Return the (x, y) coordinate for the center point of the cell that contains the specified text.  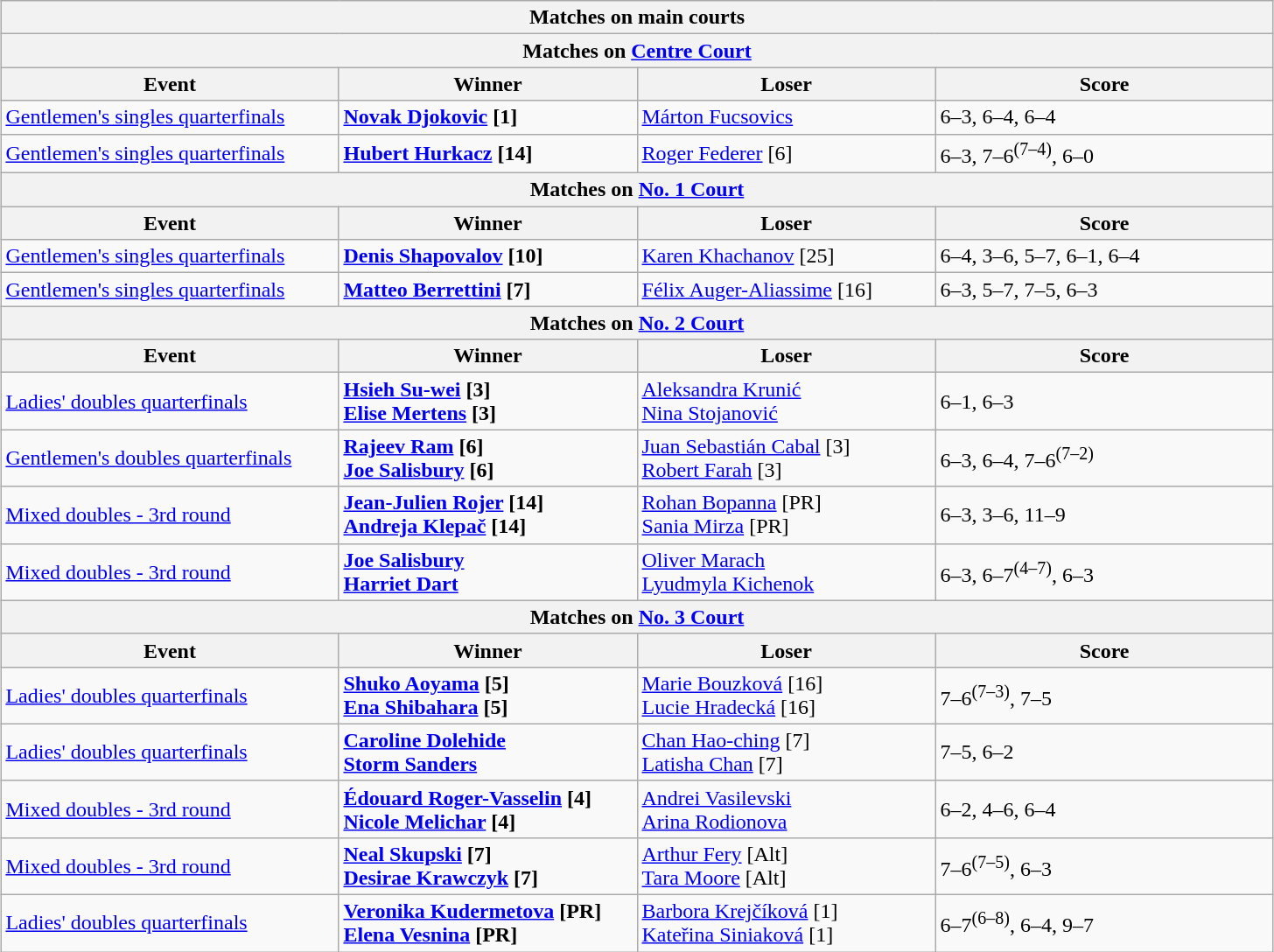
Arthur Fery [Alt] Tara Moore [Alt] (786, 866)
Joe Salisbury Harriet Dart (488, 572)
Gentlemen's doubles quarterfinals (170, 458)
6–3, 5–7, 7–5, 6–3 (1104, 290)
Félix Auger-Aliassime [16] (786, 290)
Veronika Kudermetova [PR] Elena Vesnina [PR] (488, 924)
6–2, 4–6, 6–4 (1104, 808)
Denis Shapovalov [10] (488, 256)
Matches on Centre Court (637, 51)
Barbora Krejčíková [1] Kateřina Siniaková [1] (786, 924)
Neal Skupski [7] Desirae Krawczyk [7] (488, 866)
Márton Fucsovics (786, 117)
6–3, 6–7(4–7), 6–3 (1104, 572)
6–7(6–8), 6–4, 9–7 (1104, 924)
6–1, 6–3 (1104, 401)
7–6(7–5), 6–3 (1104, 866)
Aleksandra Krunić Nina Stojanović (786, 401)
6–3, 6–4, 6–4 (1104, 117)
Chan Hao-ching [7] Latisha Chan [7] (786, 752)
Karen Khachanov [25] (786, 256)
Matches on No. 1 Court (637, 190)
Matteo Berrettini [7] (488, 290)
Hsieh Su-wei [3] Elise Mertens [3] (488, 401)
Édouard Roger-Vasselin [4] Nicole Melichar [4] (488, 808)
Shuko Aoyama [5] Ena Shibahara [5] (488, 695)
Caroline Dolehide Storm Sanders (488, 752)
Novak Djokovic [1] (488, 117)
Marie Bouzková [16] Lucie Hradecká [16] (786, 695)
7–5, 6–2 (1104, 752)
Matches on No. 2 Court (637, 323)
Matches on main courts (637, 17)
6–3, 6–4, 7–6(7–2) (1104, 458)
Hubert Hurkacz [14] (488, 154)
Roger Federer [6] (786, 154)
Jean-Julien Rojer [14] Andreja Klepač [14] (488, 514)
Rajeev Ram [6] Joe Salisbury [6] (488, 458)
Juan Sebastián Cabal [3] Robert Farah [3] (786, 458)
Rohan Bopanna [PR] Sania Mirza [PR] (786, 514)
6–3, 7–6(7–4), 6–0 (1104, 154)
6–4, 3–6, 5–7, 6–1, 6–4 (1104, 256)
Andrei Vasilevski Arina Rodionova (786, 808)
Oliver Marach Lyudmyla Kichenok (786, 572)
Matches on No. 3 Court (637, 617)
6–3, 3–6, 11–9 (1104, 514)
7–6(7–3), 7–5 (1104, 695)
